Return [X, Y] of the center of cell containing provided text 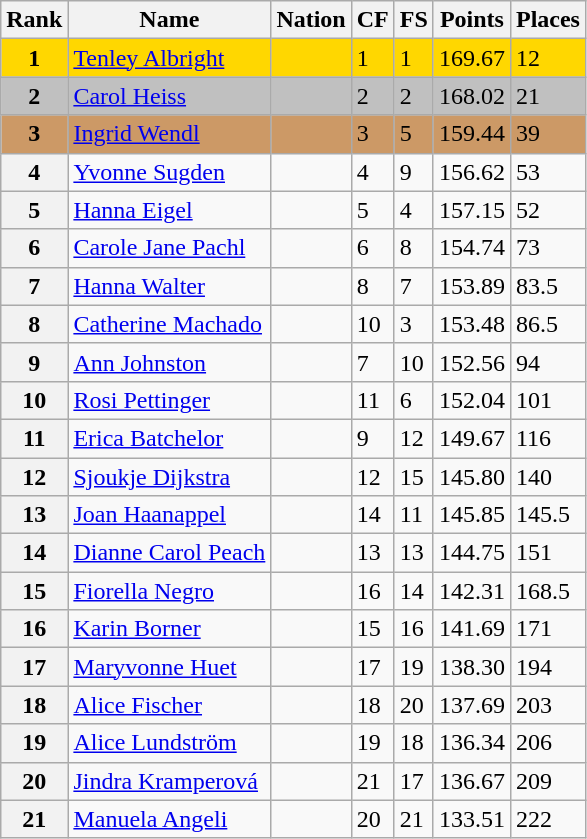
222 [548, 819]
153.48 [472, 324]
Joan Haanappel [170, 515]
159.44 [472, 134]
151 [548, 553]
101 [548, 400]
Tenley Albright [170, 58]
209 [548, 781]
83.5 [548, 286]
149.67 [472, 438]
142.31 [472, 591]
133.51 [472, 819]
Alice Fischer [170, 705]
136.34 [472, 743]
168.5 [548, 591]
156.62 [472, 172]
168.02 [472, 96]
Carol Heiss [170, 96]
53 [548, 172]
FS [414, 20]
206 [548, 743]
94 [548, 362]
Carole Jane Pachl [170, 248]
Dianne Carol Peach [170, 553]
171 [548, 629]
73 [548, 248]
Nation [311, 20]
Ann Johnston [170, 362]
Maryvonne Huet [170, 667]
Ingrid Wendl [170, 134]
153.89 [472, 286]
52 [548, 210]
Yvonne Sugden [170, 172]
Catherine Machado [170, 324]
Jindra Kramperová [170, 781]
152.04 [472, 400]
CF [372, 20]
Name [170, 20]
145.85 [472, 515]
Manuela Angeli [170, 819]
Hanna Walter [170, 286]
39 [548, 134]
145.5 [548, 515]
144.75 [472, 553]
203 [548, 705]
141.69 [472, 629]
Rosi Pettinger [170, 400]
169.67 [472, 58]
Sjoukje Dijkstra [170, 477]
157.15 [472, 210]
86.5 [548, 324]
Rank [34, 20]
154.74 [472, 248]
152.56 [472, 362]
Points [472, 20]
137.69 [472, 705]
Alice Lundström [170, 743]
145.80 [472, 477]
Places [548, 20]
Karin Borner [170, 629]
Fiorella Negro [170, 591]
Hanna Eigel [170, 210]
140 [548, 477]
194 [548, 667]
Erica Batchelor [170, 438]
136.67 [472, 781]
138.30 [472, 667]
116 [548, 438]
